Detect which cell encompasses the target text, then output its (x, y) center coordinate. 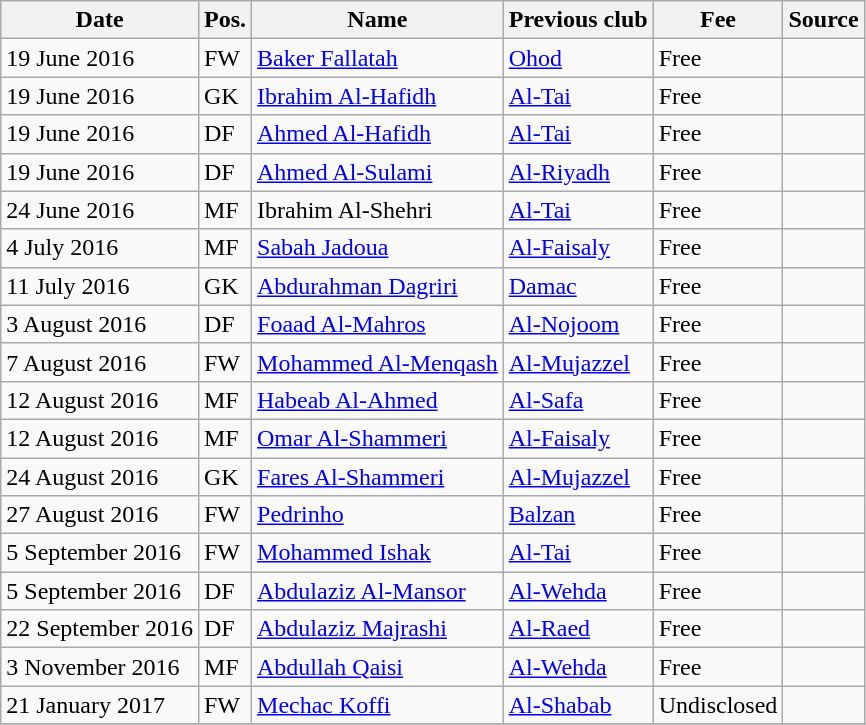
Abdulaziz Al-Mansor (378, 591)
Fares Al-Shammeri (378, 477)
24 June 2016 (100, 210)
24 August 2016 (100, 477)
Undisclosed (718, 705)
Abdulaziz Majrashi (378, 629)
Al-Safa (578, 400)
Ibrahim Al-Hafidh (378, 96)
Ahmed Al-Sulami (378, 172)
3 August 2016 (100, 324)
7 August 2016 (100, 362)
Date (100, 20)
Balzan (578, 515)
Mohammed Al-Menqash (378, 362)
Omar Al-Shammeri (378, 438)
Al-Riyadh (578, 172)
Mechac Koffi (378, 705)
Mohammed Ishak (378, 553)
Source (824, 20)
Pos. (224, 20)
Abdullah Qaisi (378, 667)
Fee (718, 20)
Al-Shabab (578, 705)
Al-Raed (578, 629)
4 July 2016 (100, 248)
Al-Nojoom (578, 324)
Foaad Al-Mahros (378, 324)
3 November 2016 (100, 667)
Baker Fallatah (378, 58)
Pedrinho (378, 515)
21 January 2017 (100, 705)
Ohod (578, 58)
Ahmed Al-Hafidh (378, 134)
Abdurahman Dagriri (378, 286)
Damac (578, 286)
27 August 2016 (100, 515)
Name (378, 20)
Sabah Jadoua (378, 248)
Ibrahim Al-Shehri (378, 210)
11 July 2016 (100, 286)
Previous club (578, 20)
22 September 2016 (100, 629)
Habeab Al-Ahmed (378, 400)
